For the text-containing cell, return its midpoint in (X, Y) coordinate format. 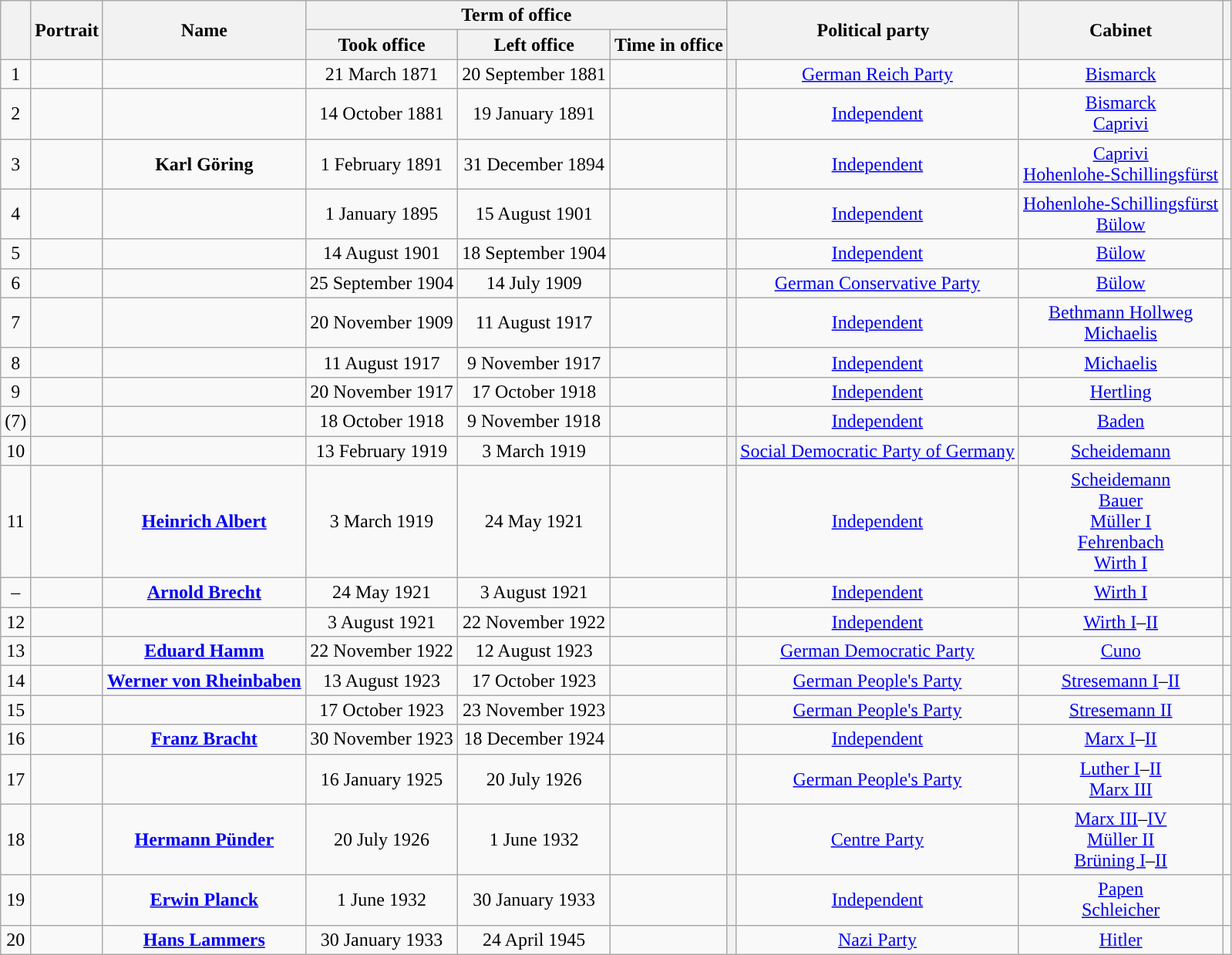
1 February 1891 (382, 163)
14 July 1909 (534, 283)
ScheidemannBauerMüller IFehrenbachWirth I (1120, 522)
Marx I–II (1120, 739)
18 December 1924 (534, 739)
16 January 1925 (382, 778)
3 (15, 163)
31 December 1894 (534, 163)
Left office (534, 45)
11 (15, 522)
Hitler (1120, 940)
14 October 1881 (382, 114)
Cuno (1120, 651)
(7) (15, 421)
18 September 1904 (534, 254)
24 April 1945 (534, 940)
Werner von Rheinbaben (204, 681)
13 February 1919 (382, 451)
Portrait (67, 30)
Stresemann II (1120, 710)
9 November 1918 (534, 421)
– (15, 593)
Karl Göring (204, 163)
Time in office (669, 45)
Arnold Brecht (204, 593)
Took office (382, 45)
4 (15, 214)
8 (15, 362)
20 September 1881 (534, 74)
Social Democratic Party of Germany (877, 451)
Nazi Party (877, 940)
Political party (873, 30)
7 (15, 322)
CapriviHohenlohe-Schillingsfürst (1120, 163)
Luther I–IIMarx III (1120, 778)
Eduard Hamm (204, 651)
9 November 1917 (534, 362)
15 August 1901 (534, 214)
23 November 1923 (534, 710)
Hohenlohe-SchillingsfürstBülow (1120, 214)
German Democratic Party (877, 651)
German Conservative Party (877, 283)
1 January 1895 (382, 214)
13 (15, 651)
25 September 1904 (382, 283)
9 (15, 392)
18 October 1918 (382, 421)
BismarckCaprivi (1120, 114)
PapenSchleicher (1120, 900)
17 (15, 778)
Bismarck (1120, 74)
Hans Lammers (204, 940)
19 January 1891 (534, 114)
Franz Bracht (204, 739)
14 August 1901 (382, 254)
Michaelis (1120, 362)
17 October 1918 (534, 392)
14 (15, 681)
Baden (1120, 421)
19 (15, 900)
Hermann Pünder (204, 839)
Marx III–IVMüller IIBrüning I–II (1120, 839)
Stresemann I–II (1120, 681)
Hertling (1120, 392)
16 (15, 739)
Centre Party (877, 839)
Name (204, 30)
20 November 1909 (382, 322)
Term of office (517, 15)
Wirth I–II (1120, 622)
12 (15, 622)
15 (15, 710)
Heinrich Albert (204, 522)
1 (15, 74)
30 November 1923 (382, 739)
20 November 1917 (382, 392)
10 (15, 451)
21 March 1871 (382, 74)
13 August 1923 (382, 681)
Erwin Planck (204, 900)
18 (15, 839)
Bethmann HollwegMichaelis (1120, 322)
Cabinet (1120, 30)
Wirth I (1120, 593)
German Reich Party (877, 74)
6 (15, 283)
20 (15, 940)
12 August 1923 (534, 651)
Scheidemann (1120, 451)
2 (15, 114)
5 (15, 254)
